Extract the [x, y] coordinate from the center of the cell holding the provided text.  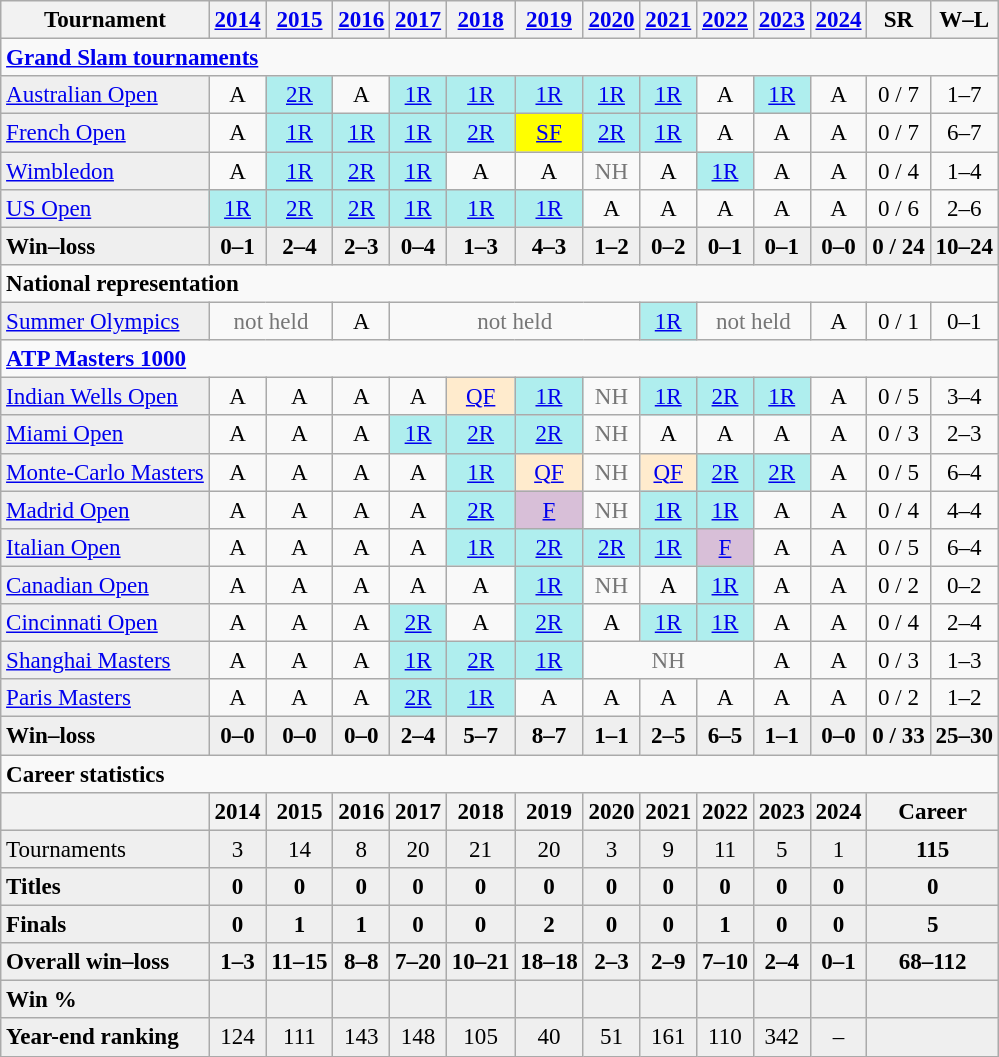
US Open [105, 209]
1–7 [964, 95]
18–18 [549, 962]
Shanghai Masters [105, 661]
Tournaments [105, 849]
342 [782, 1038]
5–7 [480, 736]
115 [932, 849]
40 [549, 1038]
ATP Masters 1000 [500, 359]
6–5 [726, 736]
110 [726, 1038]
7–20 [418, 962]
0 / 33 [898, 736]
Win % [105, 1000]
Wimbledon [105, 171]
Italian Open [105, 548]
Canadian Open [105, 585]
Miami Open [105, 435]
0 / 24 [898, 246]
French Open [105, 133]
Career statistics [500, 774]
4–3 [549, 246]
Finals [105, 925]
124 [238, 1038]
Career [932, 812]
W–L [964, 20]
– [838, 1038]
7–10 [726, 962]
8–8 [362, 962]
SF [549, 133]
111 [300, 1038]
0 / 1 [898, 322]
6–7 [964, 133]
Titles [105, 887]
Overall win–loss [105, 962]
Cincinnati Open [105, 623]
25–30 [964, 736]
51 [612, 1038]
Year-end ranking [105, 1038]
2–5 [668, 736]
0 / 6 [898, 209]
Paris Masters [105, 698]
9 [668, 849]
68–112 [932, 962]
2–9 [668, 962]
Tournament [105, 20]
0–4 [418, 246]
Madrid Open [105, 510]
2 [549, 925]
21 [480, 849]
105 [480, 1038]
4–4 [964, 510]
11 [726, 849]
3–4 [964, 397]
SR [898, 20]
8–7 [549, 736]
143 [362, 1038]
1–4 [964, 171]
National representation [500, 284]
Grand Slam tournaments [500, 58]
14 [300, 849]
Australian Open [105, 95]
8 [362, 849]
Monte-Carlo Masters [105, 472]
11–15 [300, 962]
161 [668, 1038]
Indian Wells Open [105, 397]
10–24 [964, 246]
Summer Olympics [105, 322]
10–21 [480, 962]
2–6 [964, 209]
148 [418, 1038]
